Search for the cell housing the specified text and yield its (x, y) center coordinate. 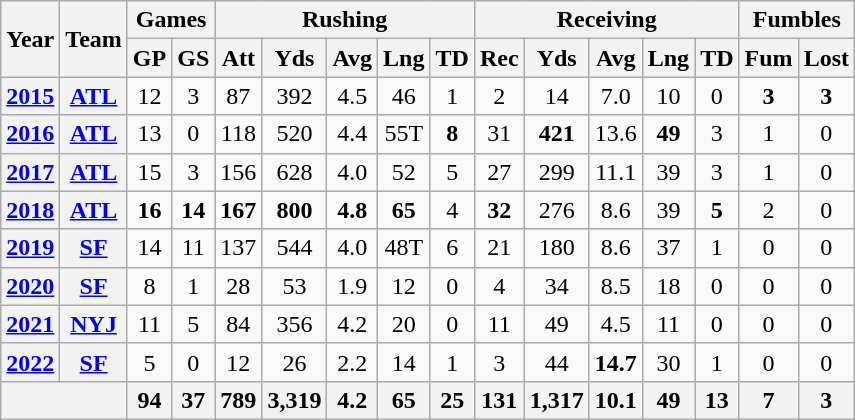
10.1 (616, 400)
2015 (30, 96)
789 (238, 400)
8.5 (616, 286)
28 (238, 286)
392 (294, 96)
118 (238, 134)
4.4 (352, 134)
7.0 (616, 96)
30 (668, 362)
46 (404, 96)
2017 (30, 172)
55T (404, 134)
7 (768, 400)
156 (238, 172)
6 (452, 248)
167 (238, 210)
GP (149, 58)
10 (668, 96)
520 (294, 134)
18 (668, 286)
32 (499, 210)
131 (499, 400)
2019 (30, 248)
Fumbles (796, 20)
2.2 (352, 362)
628 (294, 172)
Receiving (606, 20)
1.9 (352, 286)
299 (556, 172)
2022 (30, 362)
21 (499, 248)
48T (404, 248)
2021 (30, 324)
Att (238, 58)
Rec (499, 58)
2020 (30, 286)
Year (30, 39)
GS (194, 58)
31 (499, 134)
13.6 (616, 134)
11.1 (616, 172)
Fum (768, 58)
180 (556, 248)
3,319 (294, 400)
20 (404, 324)
2016 (30, 134)
53 (294, 286)
87 (238, 96)
Rushing (345, 20)
276 (556, 210)
4.8 (352, 210)
NYJ (94, 324)
800 (294, 210)
2018 (30, 210)
Team (94, 39)
1,317 (556, 400)
16 (149, 210)
44 (556, 362)
25 (452, 400)
52 (404, 172)
34 (556, 286)
15 (149, 172)
356 (294, 324)
84 (238, 324)
137 (238, 248)
94 (149, 400)
26 (294, 362)
Lost (826, 58)
544 (294, 248)
421 (556, 134)
14.7 (616, 362)
Games (170, 20)
27 (499, 172)
